For the text-containing cell, return its midpoint in [x, y] coordinate format. 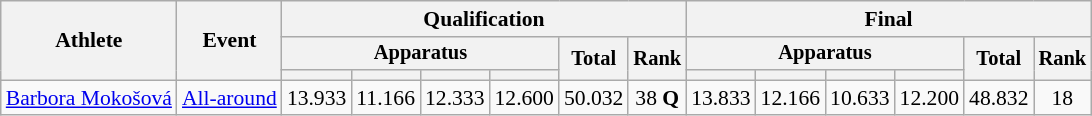
Barbora Mokošová [89, 98]
13.933 [316, 98]
All-around [230, 98]
12.600 [524, 98]
Final [888, 19]
38 Q [657, 98]
Athlete [89, 40]
Qualification [484, 19]
48.832 [998, 98]
50.032 [594, 98]
12.166 [790, 98]
12.333 [454, 98]
12.200 [930, 98]
Event [230, 40]
18 [1063, 98]
11.166 [386, 98]
13.833 [720, 98]
10.633 [860, 98]
